Determine the (X, Y) coordinate at the center of the cell enclosing the given text.  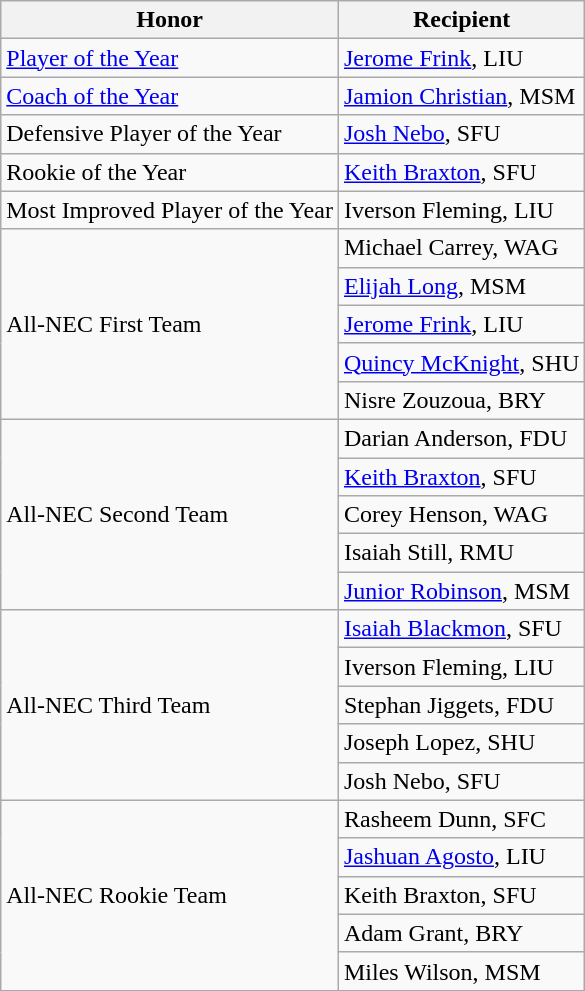
Miles Wilson, MSM (461, 971)
Coach of the Year (170, 96)
Quincy McKnight, SHU (461, 362)
All-NEC First Team (170, 324)
Joseph Lopez, SHU (461, 743)
Corey Henson, WAG (461, 515)
Defensive Player of the Year (170, 134)
All-NEC Rookie Team (170, 895)
Nisre Zouzoua, BRY (461, 400)
Stephan Jiggets, FDU (461, 705)
Isaiah Still, RMU (461, 553)
Most Improved Player of the Year (170, 210)
Jamion Christian, MSM (461, 96)
Adam Grant, BRY (461, 933)
All-NEC Second Team (170, 514)
Rasheem Dunn, SFC (461, 819)
All-NEC Third Team (170, 705)
Darian Anderson, FDU (461, 438)
Honor (170, 20)
Junior Robinson, MSM (461, 591)
Michael Carrey, WAG (461, 248)
Player of the Year (170, 58)
Recipient (461, 20)
Rookie of the Year (170, 172)
Isaiah Blackmon, SFU (461, 629)
Jashuan Agosto, LIU (461, 857)
Elijah Long, MSM (461, 286)
